Determine the [X, Y] coordinate at the center of the cell enclosing the given text.  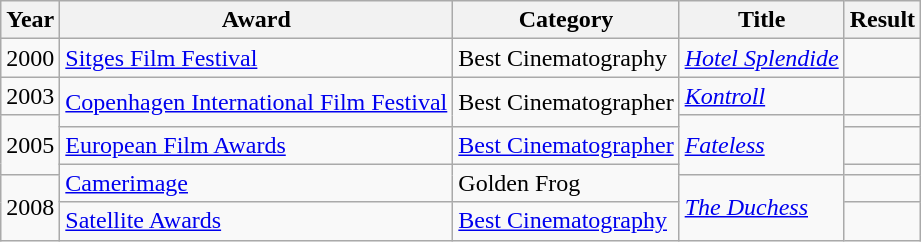
2003 [30, 96]
Camerimage [256, 183]
Sitges Film Festival [256, 58]
Award [256, 20]
Fateless [762, 145]
Result [882, 20]
Hotel Splendide [762, 58]
2008 [30, 208]
Title [762, 20]
European Film Awards [256, 145]
Year [30, 20]
Copenhagen International Film Festival [256, 102]
The Duchess [762, 208]
Kontroll [762, 96]
Golden Frog [566, 183]
2000 [30, 58]
2005 [30, 145]
Category [566, 20]
Satellite Awards [256, 221]
